Capture the cell that displays the provided text and extract its [X, Y] central coordinate. 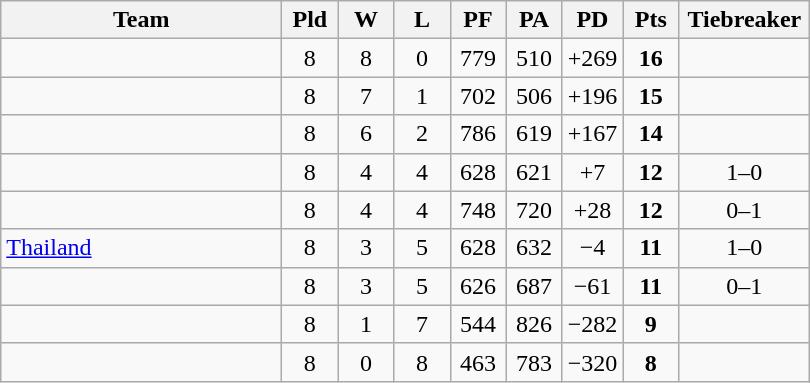
+7 [592, 172]
+269 [592, 58]
748 [478, 210]
720 [534, 210]
779 [478, 58]
W [366, 20]
PA [534, 20]
687 [534, 286]
+167 [592, 134]
2 [422, 134]
14 [651, 134]
Pld [310, 20]
544 [478, 324]
9 [651, 324]
463 [478, 362]
783 [534, 362]
+196 [592, 96]
Thailand [142, 248]
16 [651, 58]
786 [478, 134]
−320 [592, 362]
15 [651, 96]
−4 [592, 248]
510 [534, 58]
506 [534, 96]
Team [142, 20]
619 [534, 134]
Tiebreaker [744, 20]
Pts [651, 20]
621 [534, 172]
626 [478, 286]
+28 [592, 210]
−61 [592, 286]
PD [592, 20]
6 [366, 134]
632 [534, 248]
702 [478, 96]
−282 [592, 324]
PF [478, 20]
L [422, 20]
826 [534, 324]
